Return [X, Y] of the center of cell containing provided text 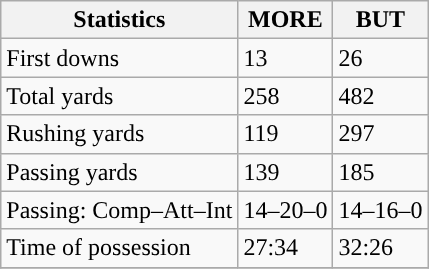
Rushing yards [120, 134]
119 [286, 134]
27:34 [286, 248]
Time of possession [120, 248]
139 [286, 172]
297 [380, 134]
Passing yards [120, 172]
482 [380, 96]
32:26 [380, 248]
26 [380, 58]
First downs [120, 58]
Passing: Comp–Att–Int [120, 210]
14–20–0 [286, 210]
185 [380, 172]
14–16–0 [380, 210]
13 [286, 58]
258 [286, 96]
Statistics [120, 20]
MORE [286, 20]
BUT [380, 20]
Total yards [120, 96]
